Scan for the cell matching the given text and deliver its [x, y] coordinate at center. 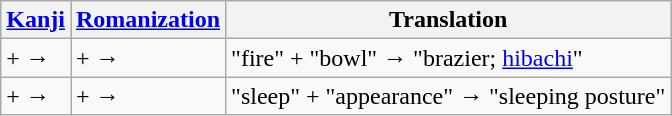
"sleep" + "appearance" → "sleeping posture" [448, 96]
Romanization [148, 20]
"fire" + "bowl" → "brazier; hibachi" [448, 58]
Kanji [36, 20]
Translation [448, 20]
